Extract the [X, Y] coordinate from the center of the cell holding the provided text.  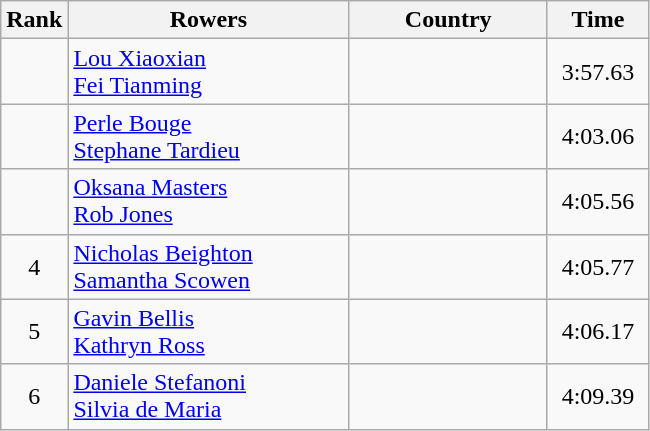
4 [34, 266]
Perle BougeStephane Tardieu [208, 136]
Country [448, 20]
6 [34, 396]
3:57.63 [598, 72]
Rank [34, 20]
Lou XiaoxianFei Tianming [208, 72]
Nicholas BeightonSamantha Scowen [208, 266]
4:09.39 [598, 396]
4:05.56 [598, 202]
Time [598, 20]
Gavin BellisKathryn Ross [208, 332]
Rowers [208, 20]
5 [34, 332]
4:06.17 [598, 332]
Oksana MastersRob Jones [208, 202]
4:03.06 [598, 136]
Daniele StefanoniSilvia de Maria [208, 396]
4:05.77 [598, 266]
